For the text-containing cell, return its midpoint in [X, Y] coordinate format. 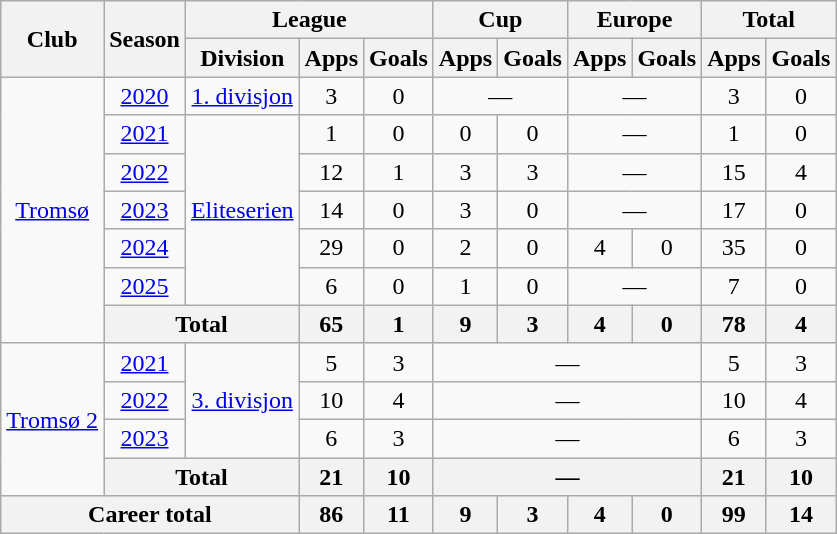
78 [734, 324]
Season [145, 39]
Club [52, 39]
65 [331, 324]
Cup [500, 20]
12 [331, 172]
15 [734, 172]
3. divisjon [242, 400]
17 [734, 210]
86 [331, 515]
2024 [145, 248]
7 [734, 286]
Tromsø 2 [52, 419]
League [309, 20]
1. divisjon [242, 96]
Division [242, 58]
2025 [145, 286]
Tromsø [52, 210]
99 [734, 515]
2 [465, 248]
11 [399, 515]
29 [331, 248]
Eliteserien [242, 210]
Career total [150, 515]
2020 [145, 96]
Europe [634, 20]
35 [734, 248]
